Extract the [X, Y] coordinate from the center of the cell holding the provided text.  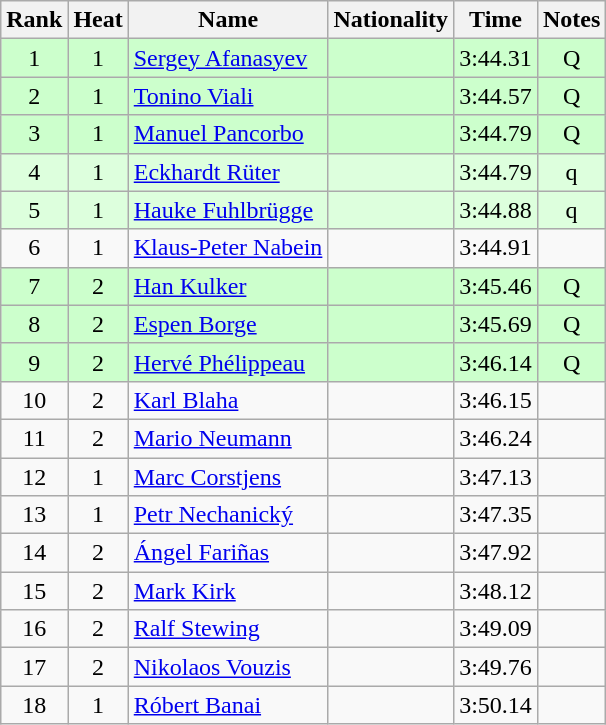
3:49.76 [496, 667]
6 [34, 248]
17 [34, 667]
Han Kulker [228, 286]
Rank [34, 20]
3:45.46 [496, 286]
Sergey Afanasyev [228, 58]
8 [34, 324]
Hervé Phélippeau [228, 362]
5 [34, 210]
Ángel Fariñas [228, 553]
3:45.69 [496, 324]
3:47.13 [496, 477]
3:44.91 [496, 248]
14 [34, 553]
4 [34, 172]
Time [496, 20]
Eckhardt Rüter [228, 172]
12 [34, 477]
Róbert Banai [228, 705]
3:48.12 [496, 591]
Hauke Fuhlbrügge [228, 210]
Notes [571, 20]
13 [34, 515]
Nikolaos Vouzis [228, 667]
3:44.88 [496, 210]
Nationality [391, 20]
3:44.57 [496, 96]
3:46.14 [496, 362]
3:47.92 [496, 553]
Espen Borge [228, 324]
11 [34, 438]
Name [228, 20]
Karl Blaha [228, 400]
Marc Corstjens [228, 477]
Petr Nechanický [228, 515]
3:46.15 [496, 400]
3:46.24 [496, 438]
9 [34, 362]
3 [34, 134]
Mario Neumann [228, 438]
Manuel Pancorbo [228, 134]
Tonino Viali [228, 96]
3:44.31 [496, 58]
Mark Kirk [228, 591]
3:47.35 [496, 515]
18 [34, 705]
10 [34, 400]
Ralf Stewing [228, 629]
3:49.09 [496, 629]
3:50.14 [496, 705]
Klaus-Peter Nabein [228, 248]
16 [34, 629]
Heat [98, 20]
15 [34, 591]
7 [34, 286]
